Return the (X, Y) coordinate for the center point of the cell that contains the specified text.  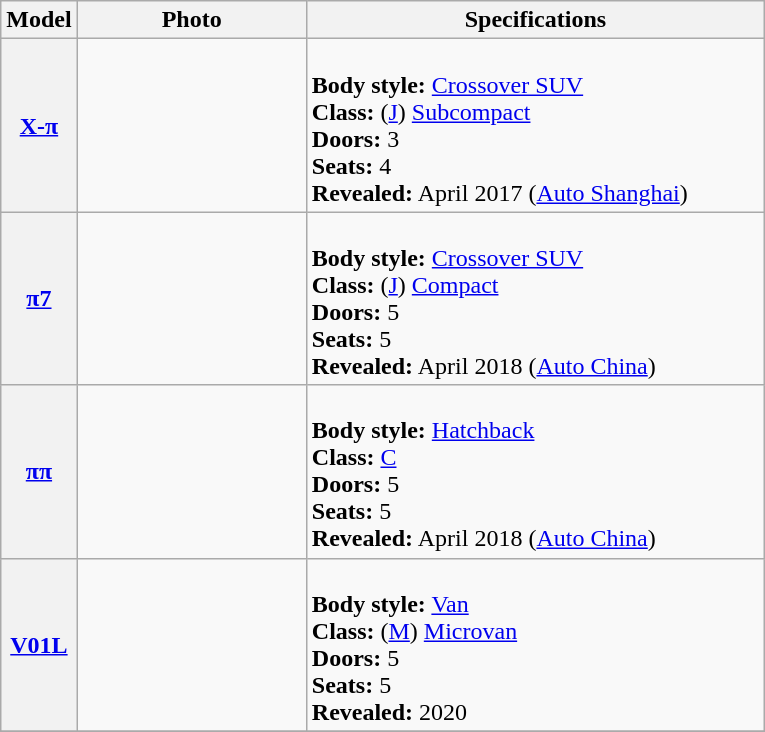
ππ (39, 472)
π7 (39, 298)
Model (39, 20)
Body style: Crossover SUVClass: (J) CompactDoors: 5Seats: 5Revealed: April 2018 (Auto China) (535, 298)
V01L (39, 644)
Body style: VanClass: (M) MicrovanDoors: 5Seats: 5Revealed: 2020 (535, 644)
X-π (39, 126)
Photo (192, 20)
Body style: HatchbackClass: CDoors: 5Seats: 5Revealed: April 2018 (Auto China) (535, 472)
Specifications (535, 20)
Body style: Crossover SUVClass: (J) SubcompactDoors: 3Seats: 4Revealed: April 2017 (Auto Shanghai) (535, 126)
